Return (x, y) of the center of cell containing provided text 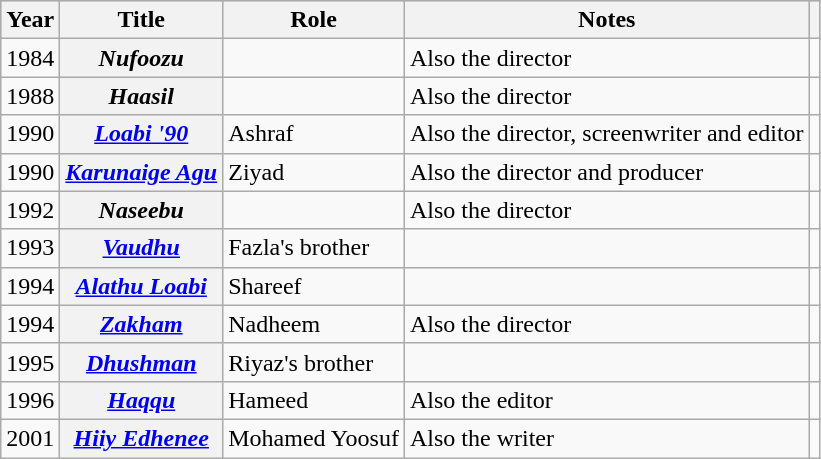
Hameed (314, 400)
Shareef (314, 286)
2001 (30, 438)
Dhushman (142, 362)
1995 (30, 362)
Year (30, 20)
Zakham (142, 324)
1988 (30, 96)
Role (314, 20)
Naseebu (142, 210)
Mohamed Yoosuf (314, 438)
Haqqu (142, 400)
Riyaz's brother (314, 362)
Nadheem (314, 324)
Ashraf (314, 134)
Also the director and producer (606, 172)
Notes (606, 20)
1984 (30, 58)
Nufoozu (142, 58)
Karunaige Agu (142, 172)
Vaudhu (142, 248)
Ziyad (314, 172)
1992 (30, 210)
Alathu Loabi (142, 286)
1996 (30, 400)
Also the editor (606, 400)
Haasil (142, 96)
Fazla's brother (314, 248)
Also the director, screenwriter and editor (606, 134)
Title (142, 20)
Hiiy Edhenee (142, 438)
Loabi '90 (142, 134)
1993 (30, 248)
Also the writer (606, 438)
